Find where the given text appears and provide that cell's center as (X, Y) coordinate. 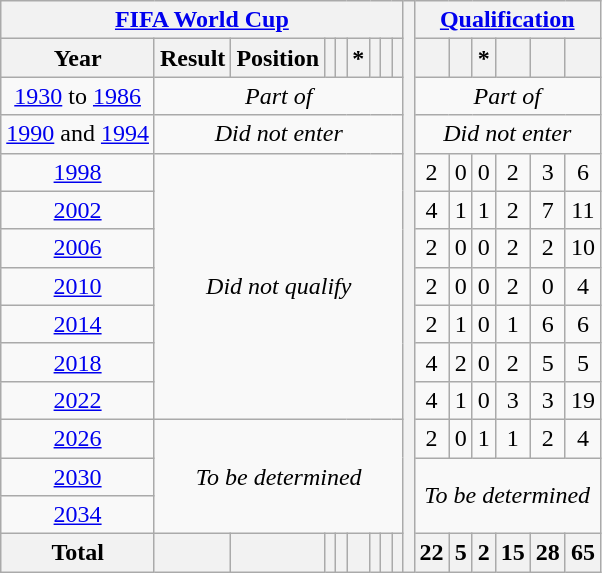
11 (582, 210)
2002 (78, 210)
Result (192, 58)
1930 to 1986 (78, 96)
19 (582, 400)
2010 (78, 286)
7 (548, 210)
1998 (78, 172)
2030 (78, 477)
1990 and 1994 (78, 134)
2018 (78, 362)
2026 (78, 438)
FIFA World Cup (202, 20)
28 (548, 553)
2006 (78, 248)
2022 (78, 400)
Qualification (507, 20)
2014 (78, 324)
Total (78, 553)
Did not qualify (278, 286)
22 (432, 553)
10 (582, 248)
2034 (78, 515)
Year (78, 58)
65 (582, 553)
Position (278, 58)
15 (512, 553)
